Return the (X, Y) coordinate for the center point of the cell that contains the specified text.  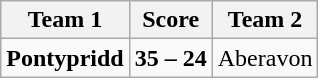
35 – 24 (170, 58)
Team 1 (65, 20)
Team 2 (265, 20)
Pontypridd (65, 58)
Aberavon (265, 58)
Score (170, 20)
